Find where the given text appears and provide that cell's center as (x, y) coordinate. 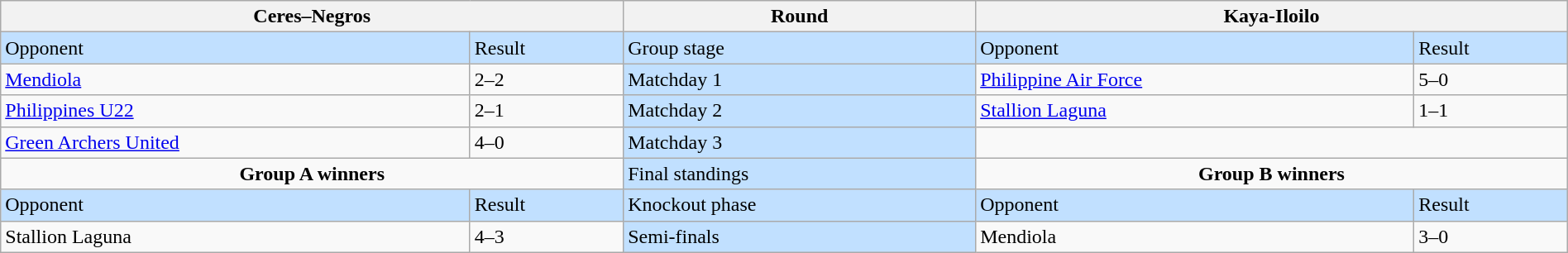
Philippine Air Force (1195, 79)
4–0 (546, 142)
Ceres–Negros (313, 17)
2–2 (546, 79)
Round (800, 17)
Matchday 1 (800, 79)
Philippines U22 (236, 111)
Group stage (800, 48)
5–0 (1490, 79)
Semi-finals (800, 236)
Knockout phase (800, 205)
Kaya-Iloilo (1272, 17)
3–0 (1490, 236)
1–1 (1490, 111)
Group B winners (1272, 174)
4–3 (546, 236)
2–1 (546, 111)
Green Archers United (236, 142)
Final standings (800, 174)
Matchday 2 (800, 111)
Matchday 3 (800, 142)
Group A winners (313, 174)
